Identify which cell holds the provided text, then report its (x, y) central coordinate. 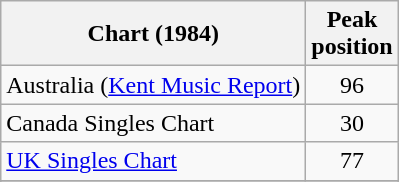
UK Singles Chart (154, 161)
30 (352, 123)
Peakposition (352, 34)
Chart (1984) (154, 34)
Australia (Kent Music Report) (154, 85)
96 (352, 85)
Canada Singles Chart (154, 123)
77 (352, 161)
